Pinpoint the cell where the given text exists, returning its [X, Y] midpoint coordinate. 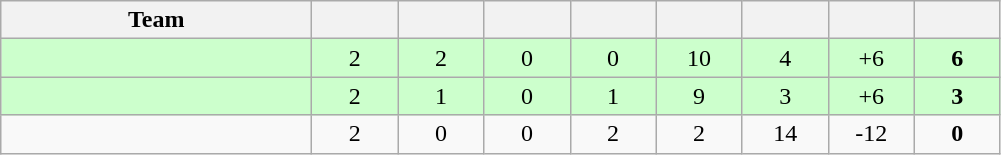
Team [156, 20]
-12 [871, 134]
14 [785, 134]
10 [699, 58]
4 [785, 58]
9 [699, 96]
6 [957, 58]
